Locate the cell with the specified text and output its [X, Y] center coordinate. 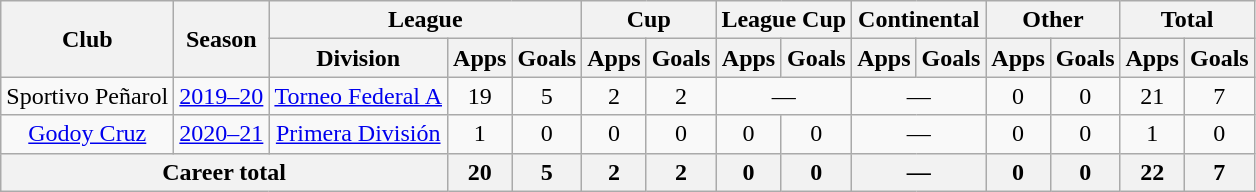
Primera División [358, 134]
League [426, 20]
Total [1187, 20]
2020–21 [222, 134]
20 [480, 172]
Club [88, 39]
Continental [919, 20]
Season [222, 39]
Torneo Federal A [358, 96]
Cup [649, 20]
21 [1152, 96]
Career total [224, 172]
22 [1152, 172]
19 [480, 96]
League Cup [784, 20]
Godoy Cruz [88, 134]
Sportivo Peñarol [88, 96]
Division [358, 58]
2019–20 [222, 96]
Other [1053, 20]
